Detect which cell encompasses the target text, then output its [x, y] center coordinate. 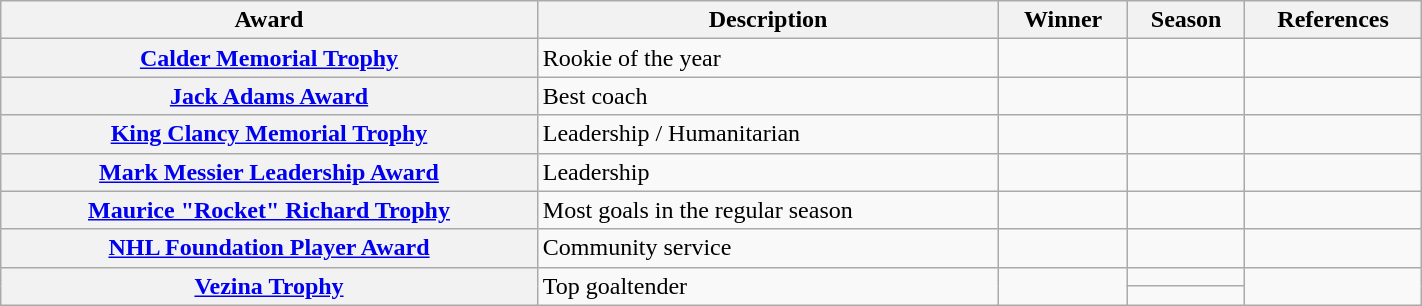
NHL Foundation Player Award [270, 248]
Description [768, 20]
Best coach [768, 96]
Winner [1063, 20]
Season [1186, 20]
Maurice "Rocket" Richard Trophy [270, 210]
Calder Memorial Trophy [270, 58]
References [1333, 20]
Leadership / Humanitarian [768, 134]
Top goaltender [768, 286]
Vezina Trophy [270, 286]
Leadership [768, 172]
Most goals in the regular season [768, 210]
Mark Messier Leadership Award [270, 172]
King Clancy Memorial Trophy [270, 134]
Rookie of the year [768, 58]
Jack Adams Award [270, 96]
Award [270, 20]
Community service [768, 248]
